Scan for the cell matching the given text and deliver its [X, Y] coordinate at center. 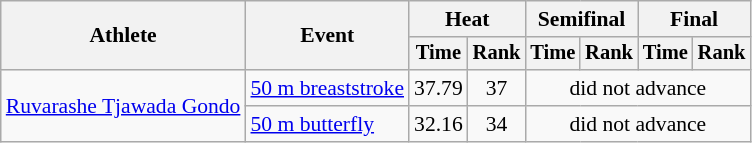
32.16 [438, 124]
Athlete [124, 36]
Final [694, 19]
37 [497, 88]
50 m breaststroke [327, 88]
Heat [467, 19]
34 [497, 124]
50 m butterfly [327, 124]
Ruvarashe Tjawada Gondo [124, 106]
37.79 [438, 88]
Semifinal [581, 19]
Event [327, 36]
